Detect which cell encompasses the target text, then output its (x, y) center coordinate. 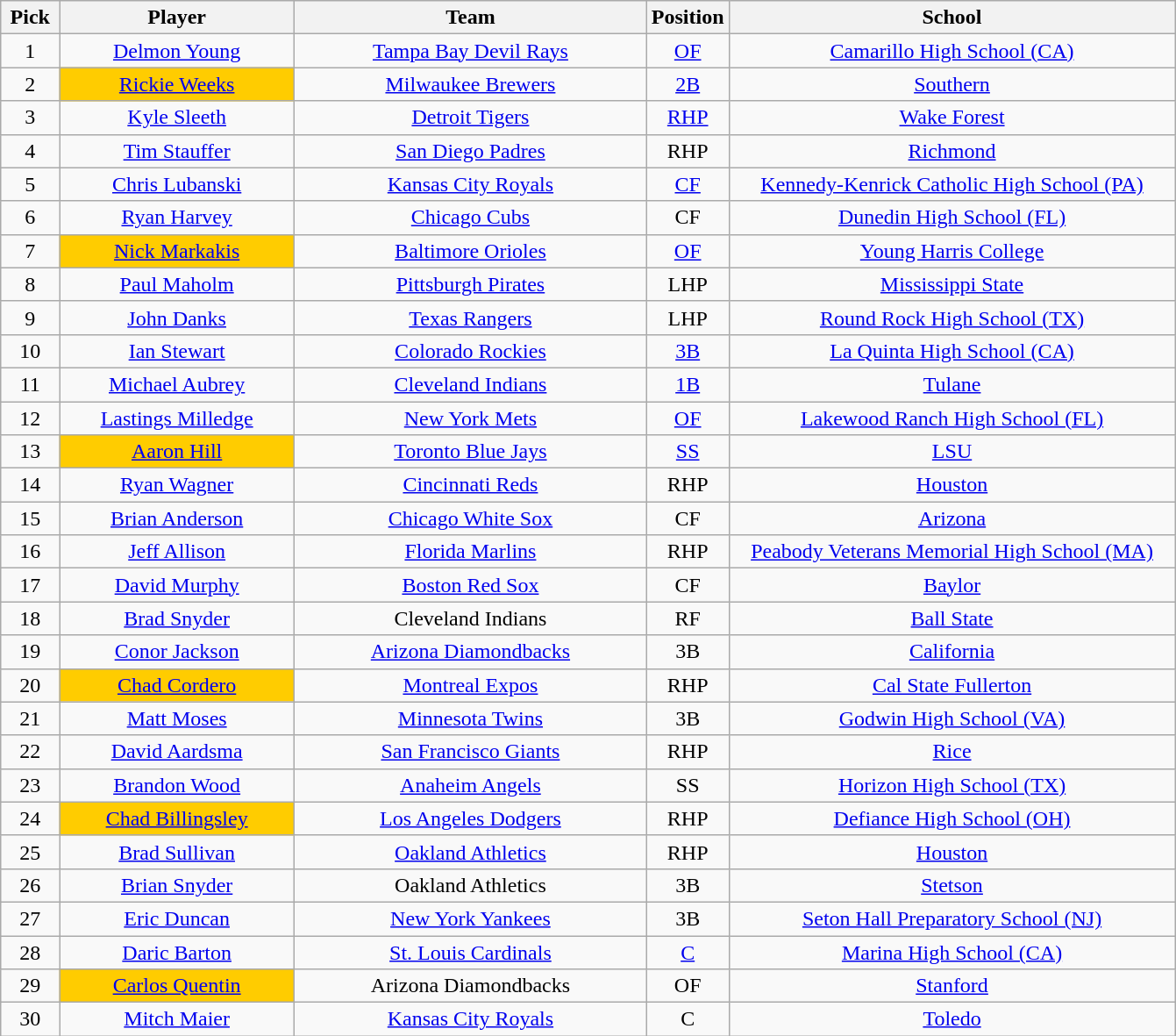
Daric Barton (177, 952)
Stanford (952, 986)
LSU (952, 452)
Montreal Expos (471, 685)
Round Rock High School (TX) (952, 318)
Baltimore Orioles (471, 251)
9 (30, 318)
1B (688, 384)
Colorado Rockies (471, 351)
Brad Snyder (177, 618)
Wake Forest (952, 118)
27 (30, 918)
3 (30, 118)
17 (30, 585)
Tim Stauffer (177, 151)
7 (30, 251)
Tampa Bay Devil Rays (471, 51)
Baylor (952, 585)
Peabody Veterans Memorial High School (MA) (952, 552)
28 (30, 952)
Matt Moses (177, 718)
San Diego Padres (471, 151)
Chad Cordero (177, 685)
21 (30, 718)
Mitch Maier (177, 1019)
Detroit Tigers (471, 118)
2 (30, 84)
26 (30, 885)
Rickie Weeks (177, 84)
Anaheim Angels (471, 785)
La Quinta High School (CA) (952, 351)
Player (177, 18)
Mississippi State (952, 284)
Young Harris College (952, 251)
Position (688, 18)
Team (471, 18)
Michael Aubrey (177, 384)
20 (30, 685)
Ball State (952, 618)
18 (30, 618)
5 (30, 184)
Brandon Wood (177, 785)
David Murphy (177, 585)
Camarillo High School (CA) (952, 51)
Chad Billingsley (177, 818)
Horizon High School (TX) (952, 785)
Stetson (952, 885)
6 (30, 218)
David Aardsma (177, 752)
14 (30, 485)
Cincinnati Reds (471, 485)
Southern (952, 84)
2B (688, 84)
Eric Duncan (177, 918)
Nick Markakis (177, 251)
Chicago White Sox (471, 518)
Chris Lubanski (177, 184)
16 (30, 552)
Conor Jackson (177, 652)
Chicago Cubs (471, 218)
Ian Stewart (177, 351)
Ryan Harvey (177, 218)
Kennedy-Kenrick Catholic High School (PA) (952, 184)
Rice (952, 752)
Marina High School (CA) (952, 952)
Godwin High School (VA) (952, 718)
Lakewood Ranch High School (FL) (952, 418)
California (952, 652)
John Danks (177, 318)
25 (30, 852)
Toronto Blue Jays (471, 452)
New York Mets (471, 418)
8 (30, 284)
Aaron Hill (177, 452)
Toledo (952, 1019)
Brian Snyder (177, 885)
Seton Hall Preparatory School (NJ) (952, 918)
12 (30, 418)
19 (30, 652)
23 (30, 785)
Boston Red Sox (471, 585)
Brad Sullivan (177, 852)
Pittsburgh Pirates (471, 284)
New York Yankees (471, 918)
Dunedin High School (FL) (952, 218)
29 (30, 986)
Arizona (952, 518)
Milwaukee Brewers (471, 84)
Defiance High School (OH) (952, 818)
Jeff Allison (177, 552)
School (952, 18)
Lastings Milledge (177, 418)
Texas Rangers (471, 318)
15 (30, 518)
Brian Anderson (177, 518)
4 (30, 151)
11 (30, 384)
San Francisco Giants (471, 752)
Kyle Sleeth (177, 118)
RF (688, 618)
Tulane (952, 384)
Minnesota Twins (471, 718)
Richmond (952, 151)
10 (30, 351)
St. Louis Cardinals (471, 952)
Cal State Fullerton (952, 685)
Pick (30, 18)
Carlos Quentin (177, 986)
24 (30, 818)
Los Angeles Dodgers (471, 818)
Florida Marlins (471, 552)
Ryan Wagner (177, 485)
30 (30, 1019)
Delmon Young (177, 51)
1 (30, 51)
Paul Maholm (177, 284)
13 (30, 452)
22 (30, 752)
